Pinpoint the cell where the given text exists, returning its (X, Y) midpoint coordinate. 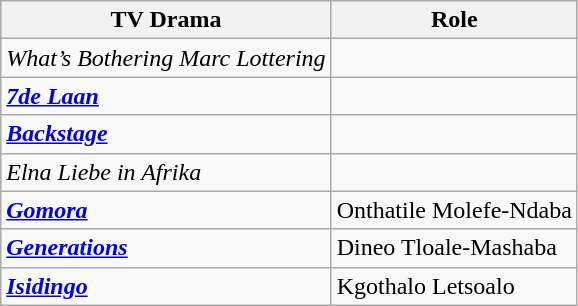
7de Laan (166, 96)
Gomora (166, 210)
Isidingo (166, 286)
Dineo Tloale-Mashaba (454, 248)
Backstage (166, 134)
Elna Liebe in Afrika (166, 172)
Generations (166, 248)
What’s Bothering Marc Lottering (166, 58)
Role (454, 20)
Kgothalo Letsoalo (454, 286)
Onthatile Molefe-Ndaba (454, 210)
TV Drama (166, 20)
